Find where the given text appears and provide that cell's center as [X, Y] coordinate. 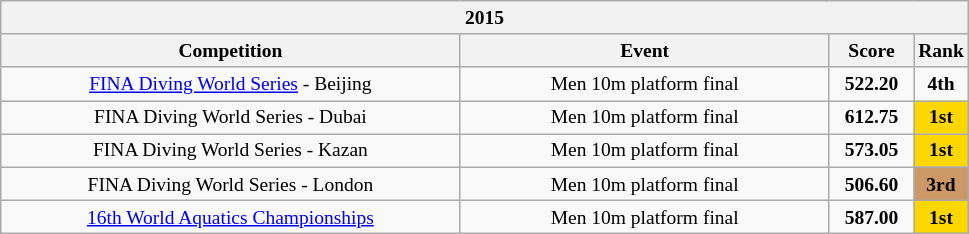
FINA Diving World Series - Kazan [230, 150]
587.00 [871, 216]
16th World Aquatics Championships [230, 216]
Event [644, 50]
3rd [942, 184]
FINA Diving World Series - London [230, 184]
Score [871, 50]
FINA Diving World Series - Dubai [230, 118]
Competition [230, 50]
4th [942, 84]
506.60 [871, 184]
FINA Diving World Series - Beijing [230, 84]
573.05 [871, 150]
522.20 [871, 84]
2015 [485, 18]
612.75 [871, 118]
Rank [942, 50]
